Return (X, Y) of the center of cell containing provided text 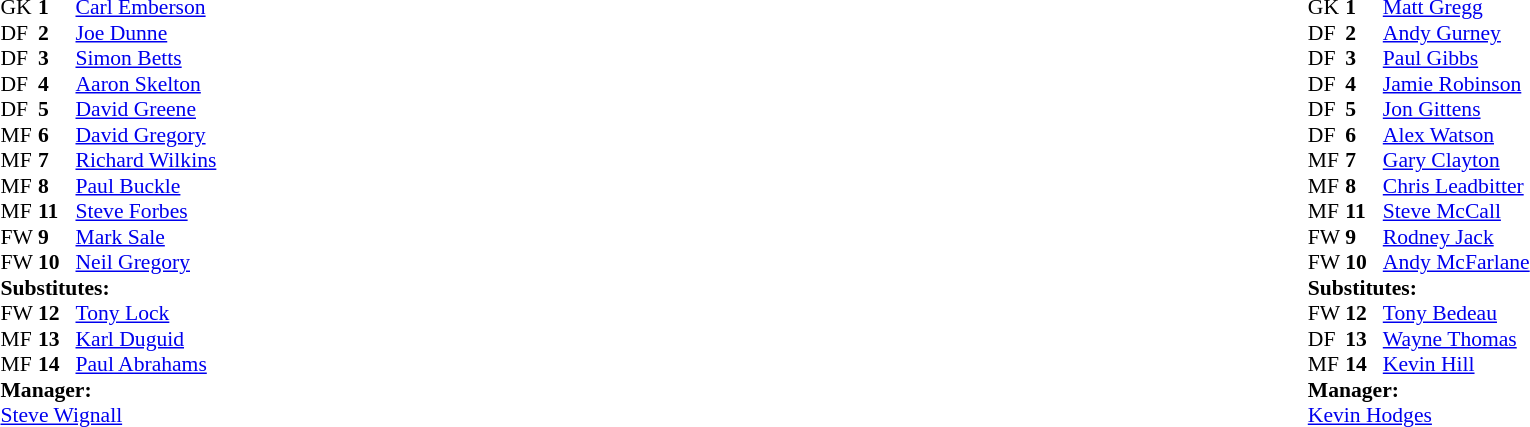
Paul Buckle (146, 186)
Steve Forbes (146, 211)
Joe Dunne (146, 33)
Rodney Jack (1456, 237)
David Greene (146, 109)
Andy McFarlane (1456, 263)
Gary Clayton (1456, 161)
Chris Leadbitter (1456, 186)
Mark Sale (146, 237)
Paul Abrahams (146, 365)
Jamie Robinson (1456, 84)
Richard Wilkins (146, 161)
Tony Lock (146, 313)
Simon Betts (146, 59)
Karl Duguid (146, 339)
Jon Gittens (1456, 109)
Wayne Thomas (1456, 339)
David Gregory (146, 135)
Kevin Hill (1456, 365)
Alex Watson (1456, 135)
Aaron Skelton (146, 84)
Paul Gibbs (1456, 59)
Andy Gurney (1456, 33)
Neil Gregory (146, 263)
Tony Bedeau (1456, 313)
Steve McCall (1456, 211)
